Identify which cell holds the provided text, then report its [x, y] central coordinate. 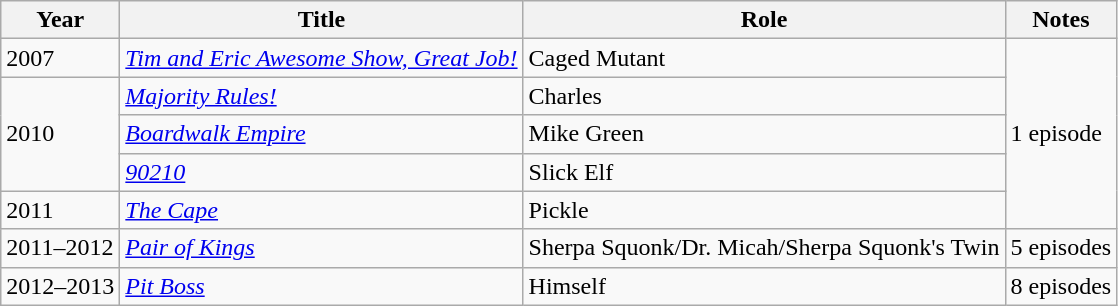
2012–2013 [60, 286]
2011–2012 [60, 248]
Role [764, 20]
Majority Rules! [322, 96]
Title [322, 20]
90210 [322, 172]
2010 [60, 134]
The Cape [322, 210]
1 episode [1061, 134]
Caged Mutant [764, 58]
2007 [60, 58]
5 episodes [1061, 248]
Himself [764, 286]
Pair of Kings [322, 248]
Pit Boss [322, 286]
Year [60, 20]
Mike Green [764, 134]
Boardwalk Empire [322, 134]
Sherpa Squonk/Dr. Micah/Sherpa Squonk's Twin [764, 248]
Slick Elf [764, 172]
Pickle [764, 210]
2011 [60, 210]
8 episodes [1061, 286]
Charles [764, 96]
Tim and Eric Awesome Show, Great Job! [322, 58]
Notes [1061, 20]
